Extract the [x, y] coordinate from the center of the cell holding the provided text.  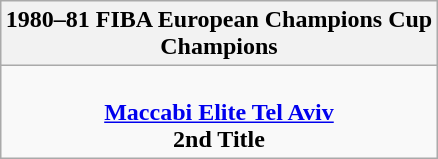
1980–81 FIBA European Champions CupChampions [218, 34]
Maccabi Elite Tel Aviv 2nd Title [218, 112]
